Extract the [X, Y] coordinate from the center of the cell holding the provided text.  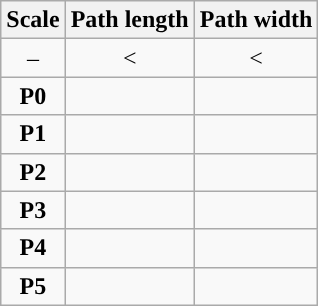
Path length [130, 20]
P2 [33, 172]
P5 [33, 286]
– [33, 58]
Scale [33, 20]
P4 [33, 248]
P0 [33, 96]
Path width [256, 20]
P3 [33, 210]
P1 [33, 134]
